Find where the given text appears and provide that cell's center as (x, y) coordinate. 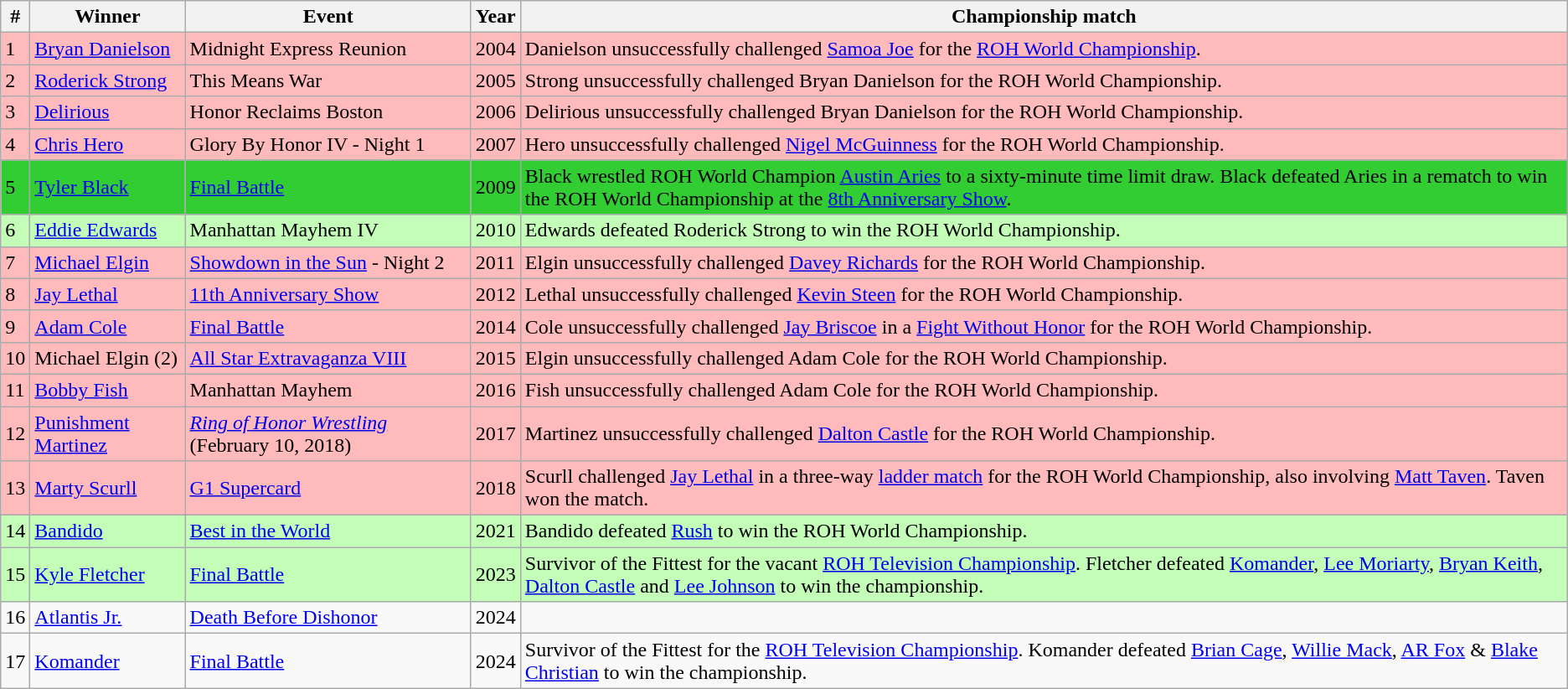
Scurll challenged Jay Lethal in a three-way ladder match for the ROH World Championship, also involving Matt Taven. Taven won the match. (1044, 488)
Punishment Martinez (107, 433)
Event (328, 17)
2023 (496, 575)
Bobby Fish (107, 390)
Death Before Dishonor (328, 618)
2018 (496, 488)
Lethal unsuccessfully challenged Kevin Steen for the ROH World Championship. (1044, 294)
2010 (496, 231)
11th Anniversary Show (328, 294)
Strong unsuccessfully challenged Bryan Danielson for the ROH World Championship. (1044, 80)
Roderick Strong (107, 80)
2016 (496, 390)
2004 (496, 49)
Delirious (107, 112)
11 (15, 390)
Komander (107, 661)
Bandido (107, 531)
4 (15, 144)
Winner (107, 17)
Fish unsuccessfully challenged Adam Cole for the ROH World Championship. (1044, 390)
All Star Extravaganza VIII (328, 358)
Eddie Edwards (107, 231)
Championship match (1044, 17)
7 (15, 262)
Honor Reclaims Boston (328, 112)
12 (15, 433)
1 (15, 49)
2006 (496, 112)
Elgin unsuccessfully challenged Adam Cole for the ROH World Championship. (1044, 358)
8 (15, 294)
Elgin unsuccessfully challenged Davey Richards for the ROH World Championship. (1044, 262)
Jay Lethal (107, 294)
Year (496, 17)
Ring of Honor Wrestling (February 10, 2018) (328, 433)
This Means War (328, 80)
16 (15, 618)
15 (15, 575)
14 (15, 531)
6 (15, 231)
Best in the World (328, 531)
Adam Cole (107, 326)
Tyler Black (107, 188)
Midnight Express Reunion (328, 49)
G1 Supercard (328, 488)
Showdown in the Sun - Night 2 (328, 262)
2011 (496, 262)
2009 (496, 188)
Michael Elgin (107, 262)
2017 (496, 433)
Martinez unsuccessfully challenged Dalton Castle for the ROH World Championship. (1044, 433)
2007 (496, 144)
2014 (496, 326)
2015 (496, 358)
Atlantis Jr. (107, 618)
5 (15, 188)
Bandido defeated Rush to win the ROH World Championship. (1044, 531)
Manhattan Mayhem IV (328, 231)
13 (15, 488)
Bryan Danielson (107, 49)
Kyle Fletcher (107, 575)
10 (15, 358)
Delirious unsuccessfully challenged Bryan Danielson for the ROH World Championship. (1044, 112)
3 (15, 112)
2012 (496, 294)
Danielson unsuccessfully challenged Samoa Joe for the ROH World Championship. (1044, 49)
17 (15, 661)
Glory By Honor IV - Night 1 (328, 144)
2005 (496, 80)
Cole unsuccessfully challenged Jay Briscoe in a Fight Without Honor for the ROH World Championship. (1044, 326)
9 (15, 326)
# (15, 17)
Chris Hero (107, 144)
Edwards defeated Roderick Strong to win the ROH World Championship. (1044, 231)
Manhattan Mayhem (328, 390)
Marty Scurll (107, 488)
2 (15, 80)
2021 (496, 531)
Hero unsuccessfully challenged Nigel McGuinness for the ROH World Championship. (1044, 144)
Michael Elgin (2) (107, 358)
